Identify which cell holds the provided text, then report its [X, Y] central coordinate. 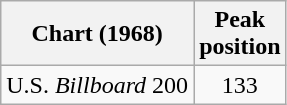
Peakposition [240, 34]
133 [240, 85]
Chart (1968) [98, 34]
U.S. Billboard 200 [98, 85]
